Return (X, Y) of the center of cell containing provided text 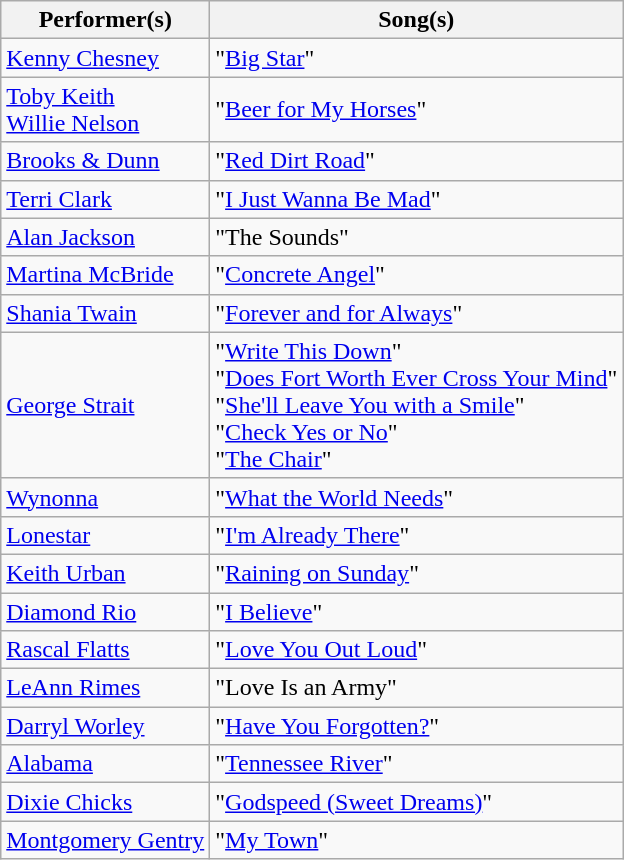
"Concrete Angel" (416, 275)
Keith Urban (106, 573)
"Godspeed (Sweet Dreams)" (416, 802)
Lonestar (106, 535)
"Love Is an Army" (416, 688)
"I'm Already There" (416, 535)
Kenny Chesney (106, 58)
Terri Clark (106, 199)
Montgomery Gentry (106, 840)
George Strait (106, 405)
Song(s) (416, 20)
LeAnn Rimes (106, 688)
Diamond Rio (106, 611)
"Big Star" (416, 58)
"My Town" (416, 840)
"What the World Needs" (416, 497)
"Beer for My Horses" (416, 110)
"Have You Forgotten?" (416, 726)
Rascal Flatts (106, 650)
Darryl Worley (106, 726)
"The Sounds" (416, 237)
Alabama (106, 764)
Martina McBride (106, 275)
Performer(s) (106, 20)
"Love You Out Loud" (416, 650)
"Write This Down""Does Fort Worth Ever Cross Your Mind""She'll Leave You with a Smile""Check Yes or No""The Chair" (416, 405)
Wynonna (106, 497)
"I Believe" (416, 611)
Brooks & Dunn (106, 161)
"Tennessee River" (416, 764)
Dixie Chicks (106, 802)
"Raining on Sunday" (416, 573)
"Red Dirt Road" (416, 161)
Toby KeithWillie Nelson (106, 110)
Alan Jackson (106, 237)
"Forever and for Always" (416, 313)
Shania Twain (106, 313)
"I Just Wanna Be Mad" (416, 199)
